Find where the given text appears and provide that cell's center as (X, Y) coordinate. 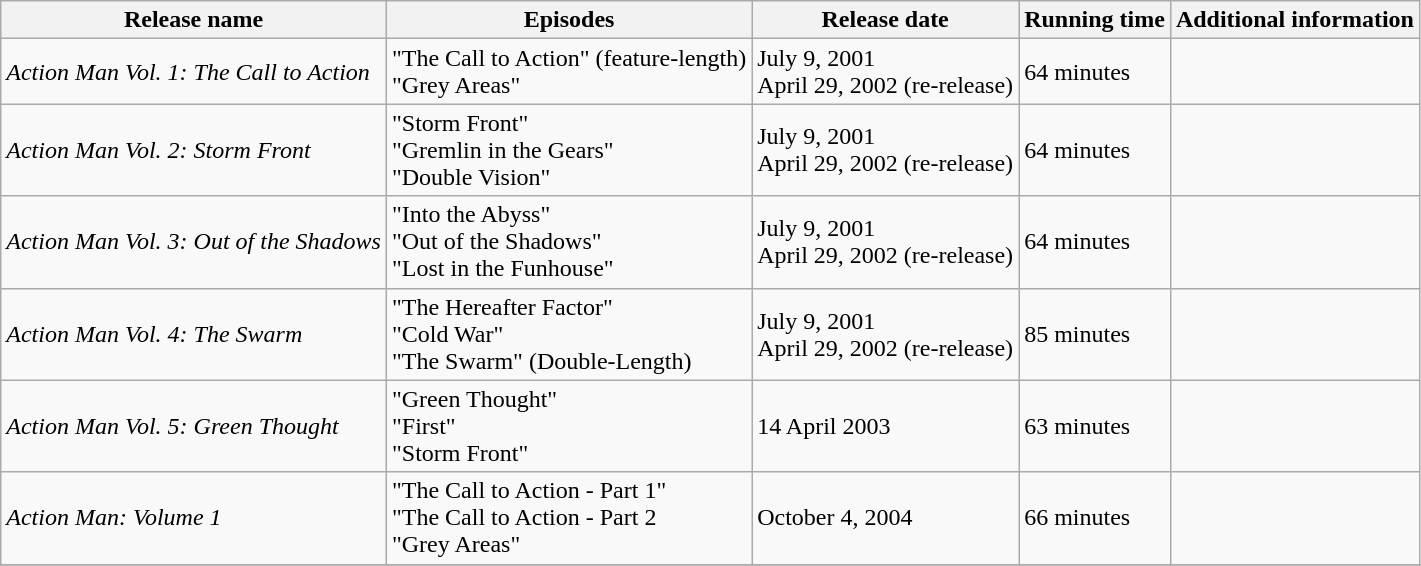
Running time (1095, 20)
Additional information (1294, 20)
Action Man Vol. 5: Green Thought (194, 426)
Action Man Vol. 4: The Swarm (194, 334)
October 4, 2004 (886, 518)
Action Man Vol. 1: The Call to Action (194, 72)
63 minutes (1095, 426)
Release date (886, 20)
"Storm Front""Gremlin in the Gears""Double Vision" (568, 150)
Episodes (568, 20)
66 minutes (1095, 518)
"The Call to Action" (feature-length)"Grey Areas" (568, 72)
"Into the Abyss""Out of the Shadows""Lost in the Funhouse" (568, 242)
Action Man Vol. 3: Out of the Shadows (194, 242)
14 April 2003 (886, 426)
Action Man: Volume 1 (194, 518)
Action Man Vol. 2: Storm Front (194, 150)
"The Call to Action - Part 1""The Call to Action - Part 2"Grey Areas" (568, 518)
85 minutes (1095, 334)
Release name (194, 20)
"The Hereafter Factor""Cold War""The Swarm" (Double-Length) (568, 334)
"Green Thought""First""Storm Front" (568, 426)
